Output the (x, y) coordinate of the center of the cell containing the given text.  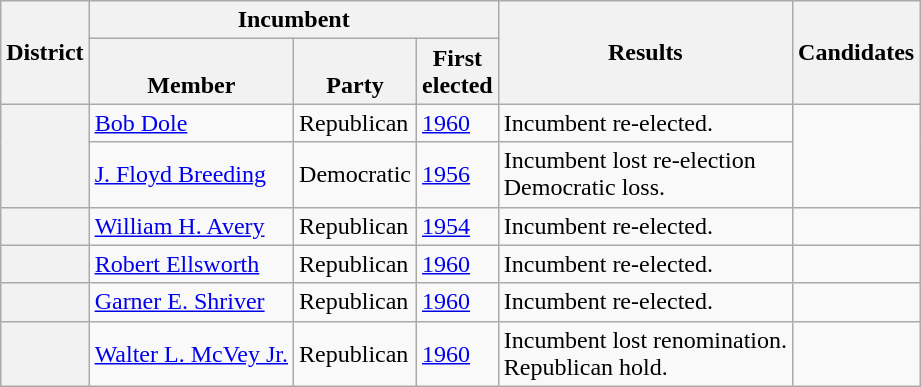
Party (356, 72)
District (45, 52)
Incumbent (294, 20)
Incumbent lost re-electionDemocratic loss. (645, 174)
Walter L. McVey Jr. (191, 354)
Results (645, 52)
J. Floyd Breeding (191, 174)
1956 (458, 174)
Incumbent lost renomination.Republican hold. (645, 354)
Firstelected (458, 72)
Robert Ellsworth (191, 264)
William H. Avery (191, 226)
1954 (458, 226)
Democratic (356, 174)
Bob Dole (191, 123)
Garner E. Shriver (191, 302)
Candidates (856, 52)
Member (191, 72)
